Provide the [X, Y] coordinate of the cell's center where the given text is located.  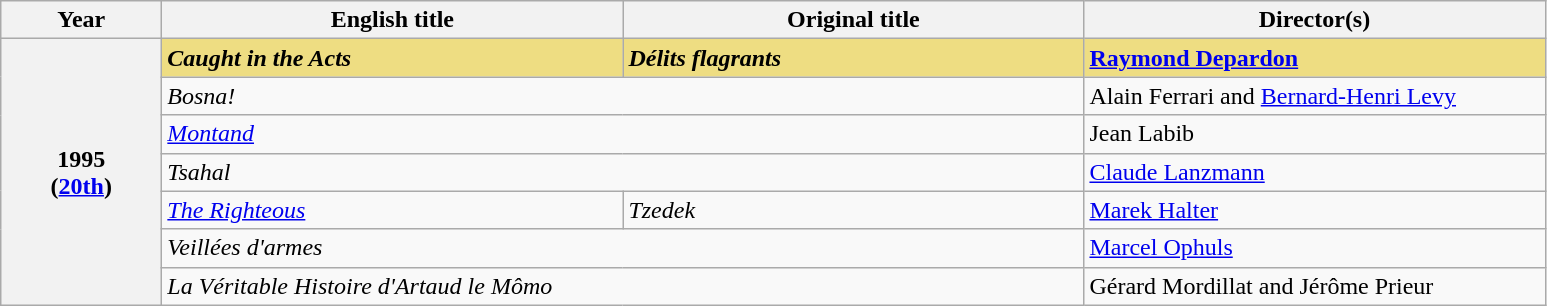
Veillées d'armes [623, 248]
Marcel Ophuls [1314, 248]
Year [82, 20]
Gérard Mordillat and Jérôme Prieur [1314, 286]
Caught in the Acts [392, 58]
English title [392, 20]
Marek Halter [1314, 210]
Alain Ferrari and Bernard-Henri Levy [1314, 96]
Bosna! [623, 96]
Claude Lanzmann [1314, 172]
Original title [854, 20]
Jean Labib [1314, 134]
Délits flagrants [854, 58]
Tzedek [854, 210]
Raymond Depardon [1314, 58]
1995(20th) [82, 172]
The Righteous [392, 210]
La Véritable Histoire d'Artaud le Mômo [623, 286]
Director(s) [1314, 20]
Montand [623, 134]
Tsahal [623, 172]
